From the cell containing the given text, extract its center point as (x, y) coordinate. 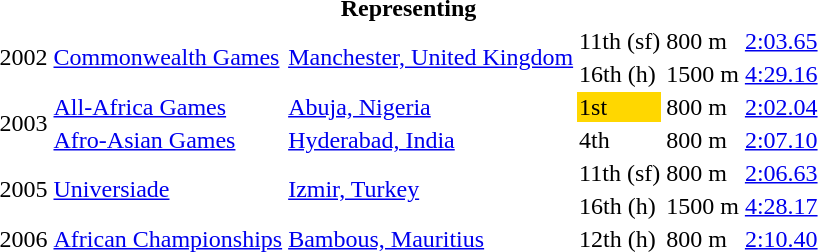
All-Africa Games (168, 107)
Commonwealth Games (168, 58)
Izmir, Turkey (431, 190)
Universiade (168, 190)
Abuja, Nigeria (431, 107)
Afro-Asian Games (168, 140)
4th (620, 140)
Manchester, United Kingdom (431, 58)
1st (620, 107)
Hyderabad, India (431, 140)
